Identify which cell holds the provided text, then report its [X, Y] central coordinate. 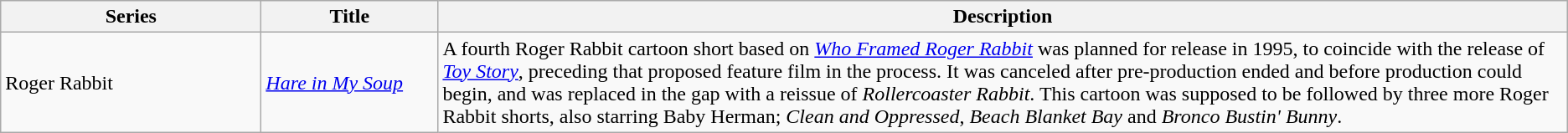
Title [350, 17]
Roger Rabbit [131, 82]
Description [1003, 17]
Series [131, 17]
Hare in My Soup [350, 82]
